Provide the (X, Y) coordinate of the cell's center where the given text is located.  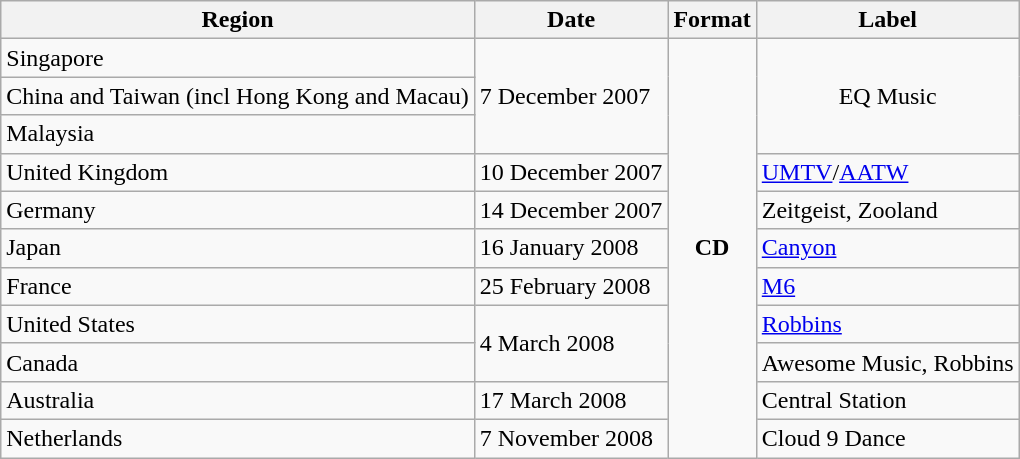
Robbins (888, 324)
Label (888, 20)
M6 (888, 286)
17 March 2008 (571, 400)
Malaysia (238, 134)
14 December 2007 (571, 210)
France (238, 286)
Germany (238, 210)
Canyon (888, 248)
10 December 2007 (571, 172)
Netherlands (238, 438)
16 January 2008 (571, 248)
United States (238, 324)
China and Taiwan (incl Hong Kong and Macau) (238, 96)
Zeitgeist, Zooland (888, 210)
7 November 2008 (571, 438)
4 March 2008 (571, 343)
Format (712, 20)
EQ Music (888, 96)
CD (712, 248)
Region (238, 20)
Canada (238, 362)
Date (571, 20)
Japan (238, 248)
25 February 2008 (571, 286)
Central Station (888, 400)
7 December 2007 (571, 96)
United Kingdom (238, 172)
Cloud 9 Dance (888, 438)
UMTV/AATW (888, 172)
Singapore (238, 58)
Australia (238, 400)
Awesome Music, Robbins (888, 362)
